Return the (X, Y) coordinate for the center point of the cell that contains the specified text.  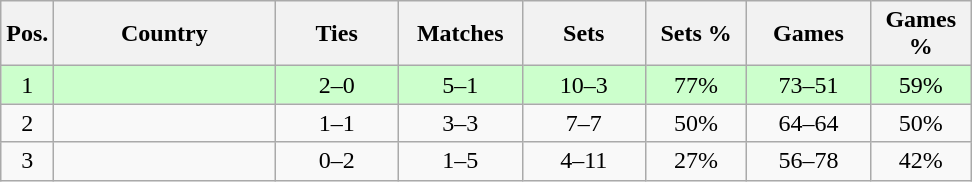
42% (920, 161)
Sets % (696, 34)
1–1 (337, 123)
Ties (337, 34)
Matches (460, 34)
Games % (920, 34)
Games (809, 34)
Country (164, 34)
0–2 (337, 161)
27% (696, 161)
7–7 (584, 123)
59% (920, 85)
Pos. (28, 34)
77% (696, 85)
4–11 (584, 161)
56–78 (809, 161)
5–1 (460, 85)
1–5 (460, 161)
64–64 (809, 123)
3 (28, 161)
73–51 (809, 85)
3–3 (460, 123)
2–0 (337, 85)
2 (28, 123)
Sets (584, 34)
1 (28, 85)
10–3 (584, 85)
